Detect which cell encompasses the target text, then output its (X, Y) center coordinate. 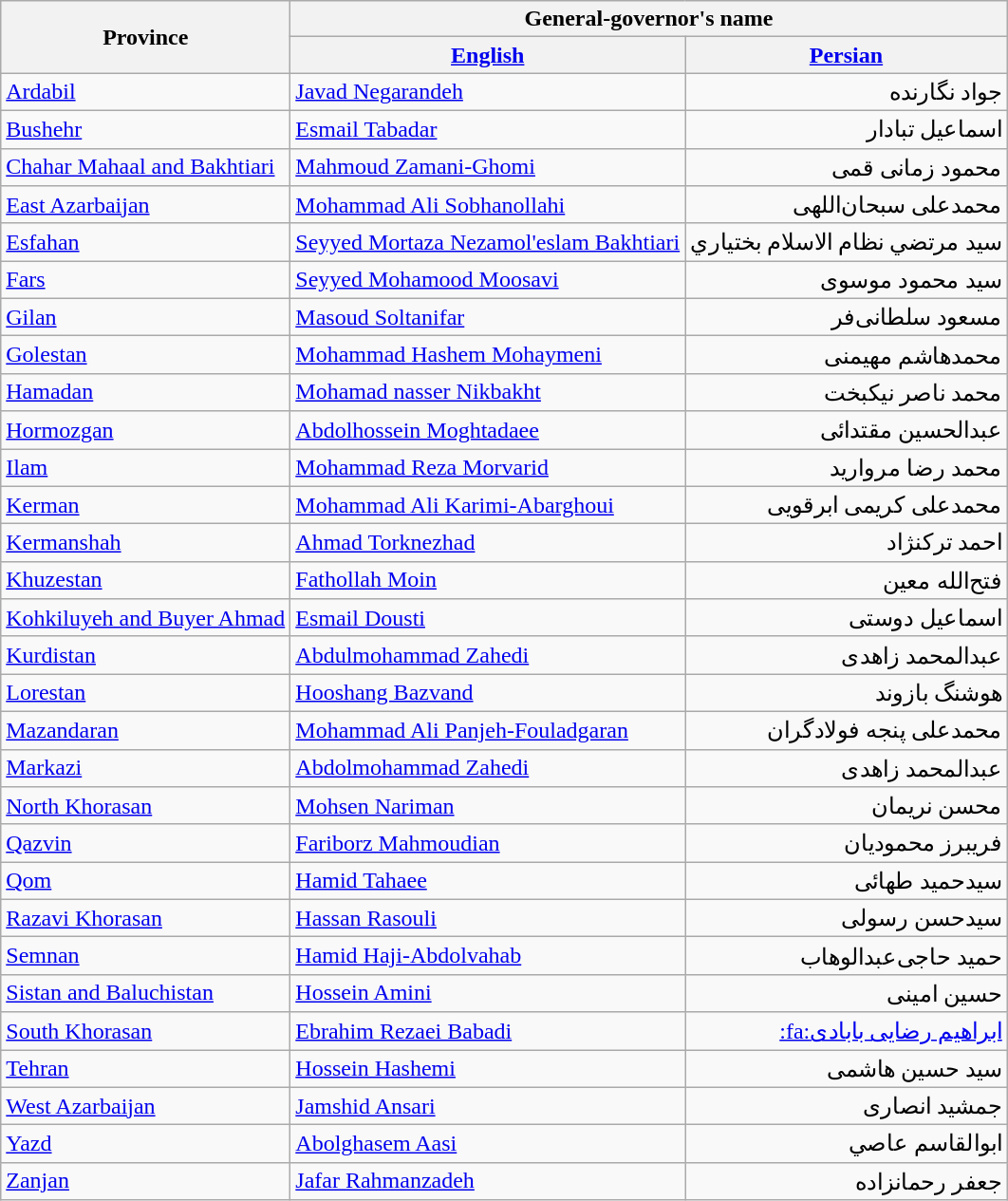
Jafar Rahmanzadeh (488, 1181)
محمدعلی پنجه فولادگران (847, 730)
Esmail Tabadar (488, 129)
:fa:ابراهیم رضایی بابادی (847, 1031)
Chahar Mahaal and Bakhtiari (146, 167)
Semnan (146, 956)
Hooshang Bazvand (488, 693)
Ebrahim Rezaei Babadi (488, 1031)
North Khorasan (146, 806)
Mahmoud Zamani-Ghomi (488, 167)
Abdulmohammad Zahedi (488, 655)
اسماعیل دوستی (847, 618)
Khuzestan (146, 580)
General-governor's name (649, 19)
Masoud Soltanifar (488, 317)
سید مرتضي نظام الاسلام بختياري (847, 242)
هوشنگ بازوند (847, 693)
حميد حاجی‌عبدالوهاب (847, 956)
Lorestan (146, 693)
سیدحسن رسولی (847, 918)
Kermanshah (146, 543)
Hormozgan (146, 430)
جعفر رحمانزاده (847, 1181)
Abolghasem Aasi (488, 1144)
Persian (847, 55)
Mohammad Ali Panjeh-Fouladgaran (488, 730)
Kurdistan (146, 655)
Kohkiluyeh and Buyer Ahmad (146, 618)
Fars (146, 280)
Fariborz Mahmoudian (488, 843)
Mohamad nasser Nikbakht (488, 392)
حسین امینی (847, 993)
English (488, 55)
Qom (146, 881)
East Azarbaijan (146, 205)
Ardabil (146, 92)
Abdolhossein Moghtadaee (488, 430)
Sistan and Baluchistan (146, 993)
محسن نریمان (847, 806)
Hossein Hashemi (488, 1069)
Mohsen Nariman (488, 806)
West Azarbaijan (146, 1106)
محمود زمانی قمی (847, 167)
Kerman (146, 505)
Hamadan (146, 392)
سیدحمید طهائی (847, 881)
محمد ناصر نيکبخت (847, 392)
جواد نگارنده (847, 92)
Mohammad Reza Morvarid (488, 467)
Jamshid Ansari (488, 1106)
Ahmad Torknezhad (488, 543)
Razavi Khorasan (146, 918)
Mazandaran (146, 730)
South Khorasan (146, 1031)
Province (146, 37)
Hassan Rasouli (488, 918)
Abdolmohammad Zahedi (488, 768)
جمشید انصاری (847, 1106)
فریبرز محمودیان (847, 843)
Hamid Haji-Abdolvahab (488, 956)
Seyyed Mortaza Nezamol'eslam Bakhtiari (488, 242)
Seyyed Mohamood Moosavi (488, 280)
Ilam (146, 467)
اسماعیل تبادار (847, 129)
Tehran (146, 1069)
Zanjan (146, 1181)
Qazvin (146, 843)
محمدعلی کریمی ابرقویی (847, 505)
محمدعلی سبحان‌اللهی (847, 205)
Javad Negarandeh (488, 92)
Hamid Tahaee (488, 881)
محمدهاشم مهیمنی (847, 355)
سید محمود موسوی (847, 280)
Golestan (146, 355)
عبدالحسین مقتدائی (847, 430)
فتح‌الله معین (847, 580)
Hossein Amini (488, 993)
سید حسین هاشمی (847, 1069)
محمد رضا مروارید (847, 467)
احمد ترکنژاد (847, 543)
Bushehr (146, 129)
Markazi (146, 768)
مسعود سلطانی‌فر (847, 317)
Gilan (146, 317)
Esmail Dousti (488, 618)
Mohammad Ali Sobhanollahi (488, 205)
Mohammad Hashem Mohaymeni (488, 355)
Fathollah Moin (488, 580)
Mohammad Ali Karimi-Abarghoui (488, 505)
Esfahan (146, 242)
Yazd (146, 1144)
ابوالقاسم عاصي (847, 1144)
